Find where the given text appears and provide that cell's center as (X, Y) coordinate. 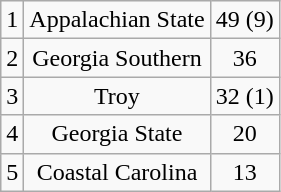
5 (12, 172)
20 (244, 134)
Troy (117, 96)
Coastal Carolina (117, 172)
32 (1) (244, 96)
Georgia Southern (117, 58)
2 (12, 58)
36 (244, 58)
13 (244, 172)
Georgia State (117, 134)
49 (9) (244, 20)
Appalachian State (117, 20)
1 (12, 20)
3 (12, 96)
4 (12, 134)
